Identify which cell holds the provided text, then report its [x, y] central coordinate. 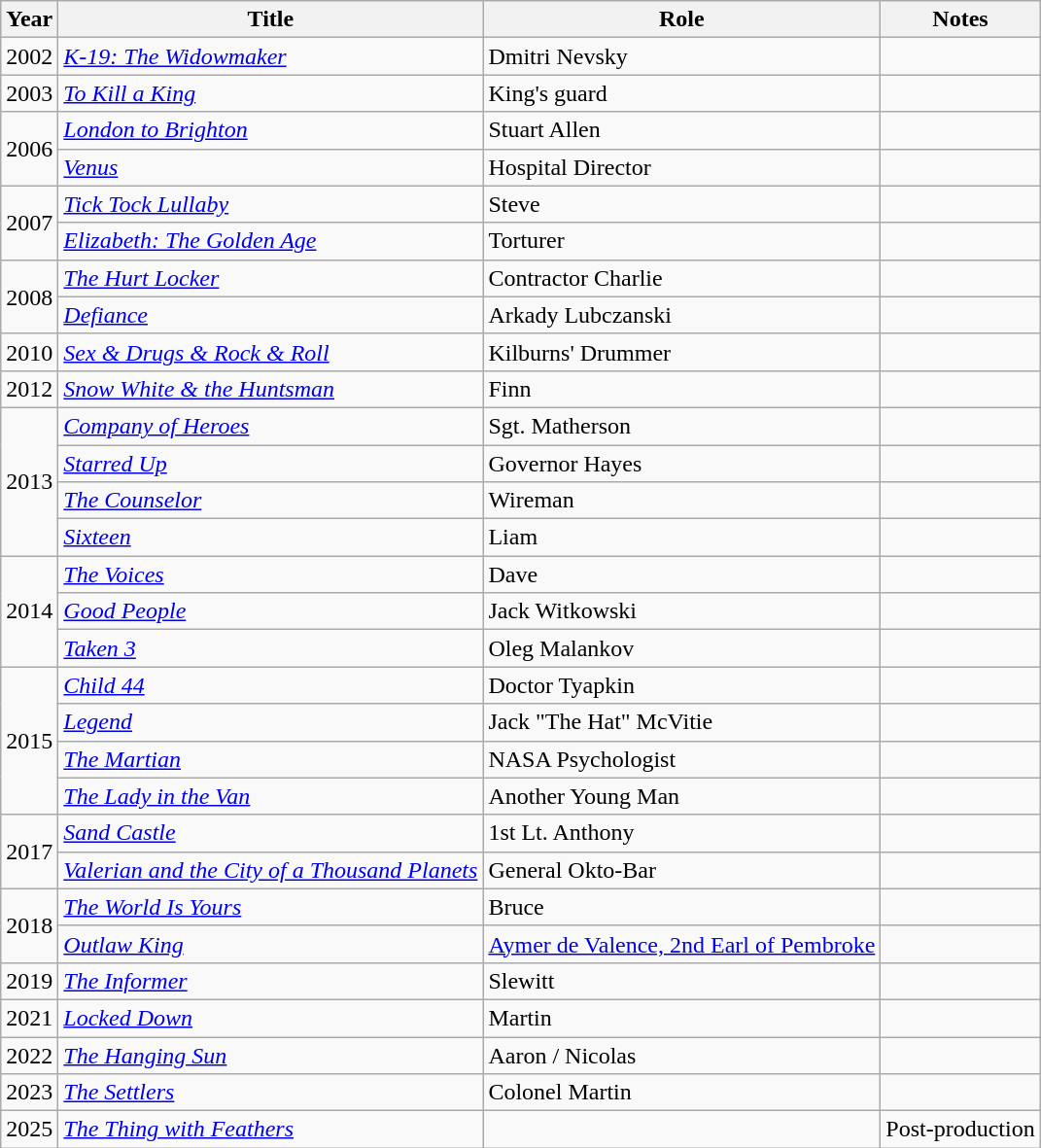
2012 [29, 389]
Role [682, 19]
Year [29, 19]
Tick Tock Lullaby [270, 204]
Aaron / Nicolas [682, 1055]
Martin [682, 1018]
Snow White & the Huntsman [270, 389]
The Martian [270, 759]
Sgt. Matherson [682, 426]
Title [270, 19]
Hospital Director [682, 167]
2023 [29, 1093]
2003 [29, 93]
The Voices [270, 574]
Dmitri Nevsky [682, 56]
Jack "The Hat" McVitie [682, 722]
Torturer [682, 241]
Elizabeth: The Golden Age [270, 241]
2002 [29, 56]
Oleg Malankov [682, 648]
The Hurt Locker [270, 278]
Liam [682, 538]
King's guard [682, 93]
Kilburns' Drummer [682, 352]
Locked Down [270, 1018]
2019 [29, 981]
Sand Castle [270, 833]
Good People [270, 611]
2021 [29, 1018]
Contractor Charlie [682, 278]
2013 [29, 481]
Outlaw King [270, 944]
Jack Witkowski [682, 611]
The Thing with Feathers [270, 1130]
Venus [270, 167]
Steve [682, 204]
Arkady Lubczanski [682, 315]
2015 [29, 741]
The Counselor [270, 501]
To Kill a King [270, 93]
Post-production [960, 1130]
NASA Psychologist [682, 759]
Finn [682, 389]
Starred Up [270, 464]
The Informer [270, 981]
Sixteen [270, 538]
Legend [270, 722]
2017 [29, 852]
2006 [29, 149]
Bruce [682, 907]
Stuart Allen [682, 130]
The Settlers [270, 1093]
2022 [29, 1055]
Sex & Drugs & Rock & Roll [270, 352]
2025 [29, 1130]
Valerian and the City of a Thousand Planets [270, 870]
1st Lt. Anthony [682, 833]
Another Young Man [682, 796]
The Hanging Sun [270, 1055]
Aymer de Valence, 2nd Earl of Pembroke [682, 944]
The Lady in the Van [270, 796]
Defiance [270, 315]
London to Brighton [270, 130]
2008 [29, 296]
Notes [960, 19]
Company of Heroes [270, 426]
Child 44 [270, 685]
2007 [29, 223]
Doctor Tyapkin [682, 685]
General Okto-Bar [682, 870]
Dave [682, 574]
The World Is Yours [270, 907]
Slewitt [682, 981]
Governor Hayes [682, 464]
2014 [29, 611]
Wireman [682, 501]
Colonel Martin [682, 1093]
2010 [29, 352]
Taken 3 [270, 648]
K-19: The Widowmaker [270, 56]
2018 [29, 925]
